Identify which cell holds the provided text, then report its [x, y] central coordinate. 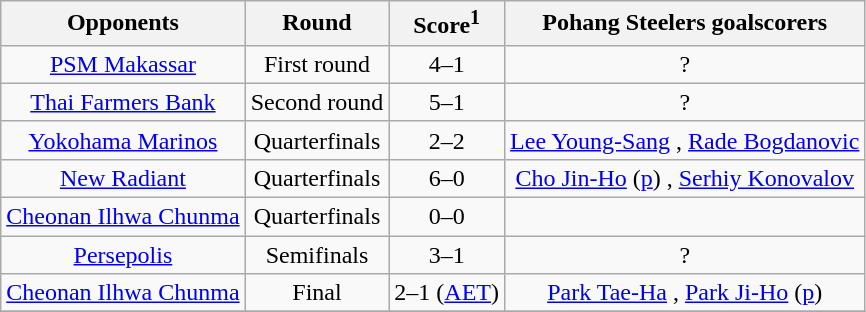
Park Tae-Ha , Park Ji-Ho (p) [685, 293]
Thai Farmers Bank [123, 102]
Cho Jin-Ho (p) , Serhiy Konovalov [685, 178]
2–2 [447, 140]
0–0 [447, 217]
Second round [317, 102]
New Radiant [123, 178]
Final [317, 293]
Opponents [123, 24]
Lee Young-Sang , Rade Bogdanovic [685, 140]
Yokohama Marinos [123, 140]
Semifinals [317, 255]
4–1 [447, 64]
PSM Makassar [123, 64]
3–1 [447, 255]
2–1 (AET) [447, 293]
Round [317, 24]
First round [317, 64]
Pohang Steelers goalscorers [685, 24]
5–1 [447, 102]
Persepolis [123, 255]
6–0 [447, 178]
Score1 [447, 24]
